Find where the given text appears and provide that cell's center as [X, Y] coordinate. 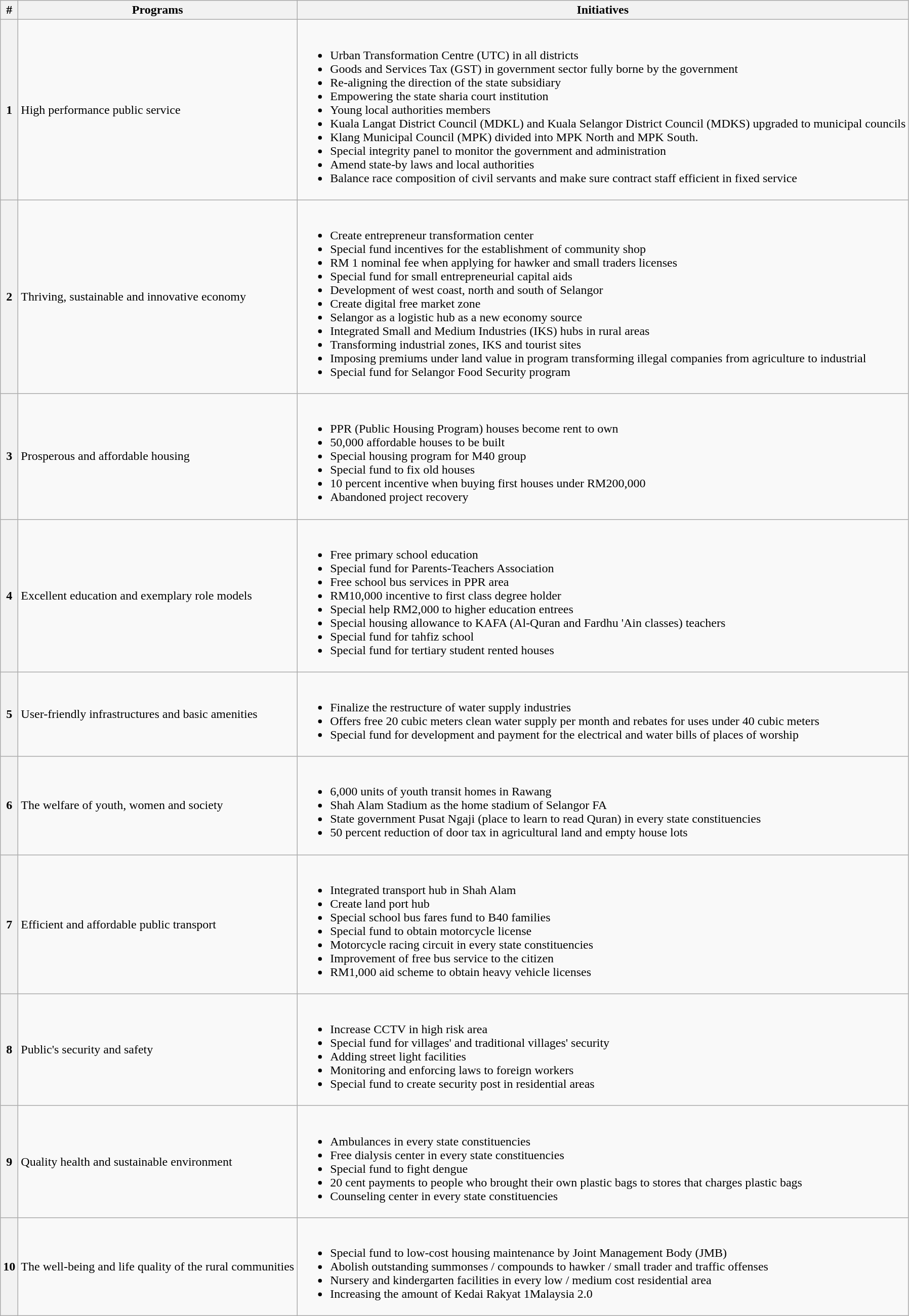
The welfare of youth, women and society [158, 805]
Prosperous and affordable housing [158, 456]
User-friendly infrastructures and basic amenities [158, 714]
6 [9, 805]
5 [9, 714]
4 [9, 596]
# [9, 10]
Quality health and sustainable environment [158, 1162]
9 [9, 1162]
Thriving, sustainable and innovative economy [158, 296]
Initiatives [603, 10]
2 [9, 296]
Programs [158, 10]
7 [9, 924]
Excellent education and exemplary role models [158, 596]
High performance public service [158, 110]
3 [9, 456]
The well-being and life quality of the rural communities [158, 1266]
8 [9, 1049]
1 [9, 110]
Efficient and affordable public transport [158, 924]
Public's security and safety [158, 1049]
10 [9, 1266]
